Identify which cell holds the provided text, then report its [x, y] central coordinate. 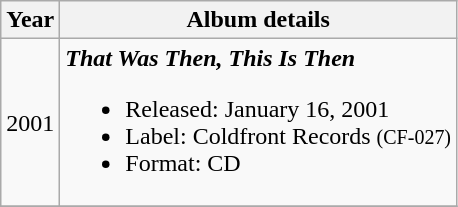
2001 [30, 122]
Year [30, 20]
That Was Then, This Is ThenReleased: January 16, 2001Label: Coldfront Records (CF-027)Format: CD [258, 122]
Album details [258, 20]
